Extract the [X, Y] coordinate from the center of the cell holding the provided text.  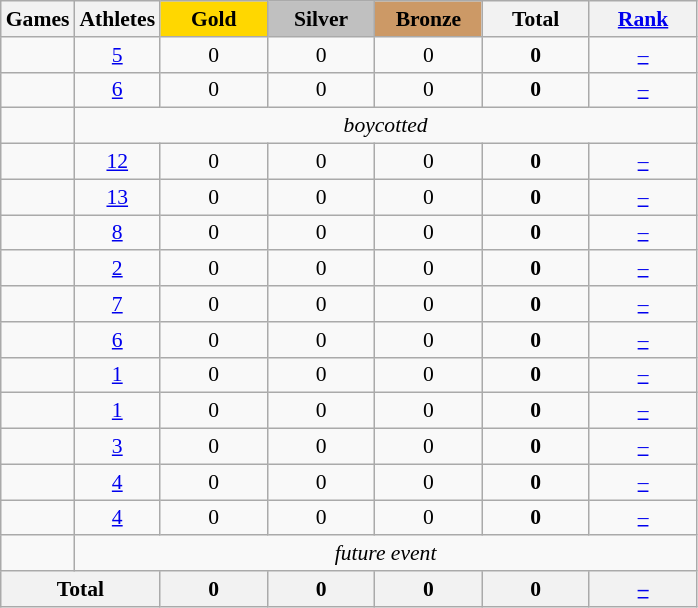
2 [117, 269]
3 [117, 447]
Silver [320, 19]
7 [117, 304]
boycotted [385, 126]
5 [117, 55]
Games [38, 19]
13 [117, 197]
Gold [214, 19]
Rank [642, 19]
Athletes [117, 19]
Bronze [428, 19]
future event [385, 554]
12 [117, 162]
8 [117, 233]
